Pinpoint the cell where the given text exists, returning its (X, Y) midpoint coordinate. 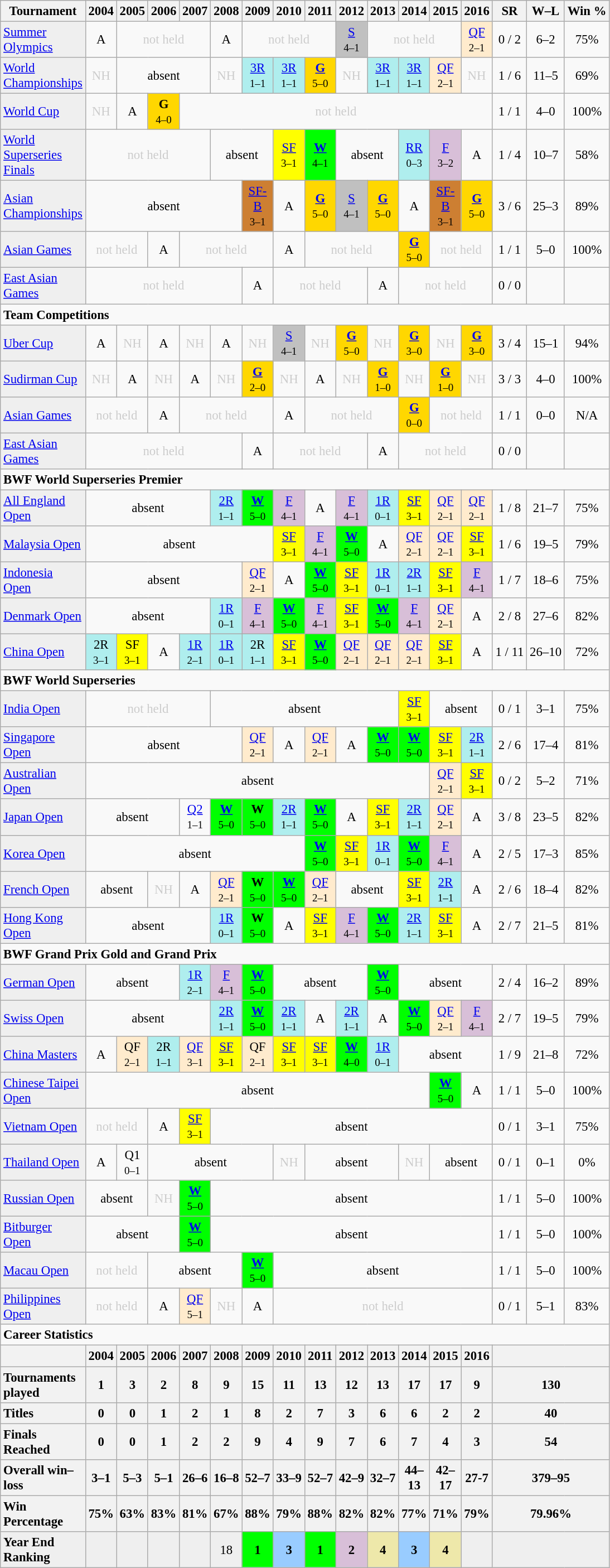
77% (414, 1514)
11 (289, 1384)
Japan Open (43, 818)
12 (351, 1384)
W4–0 (351, 1054)
G2–0 (258, 379)
18–4 (546, 889)
25–3 (546, 206)
BWF Grand Prix Gold and Grand Prix (305, 954)
China Open (43, 653)
0% (587, 1162)
11–5 (546, 76)
79.96% (551, 1514)
Swiss Open (43, 1019)
W–L (546, 11)
5–2 (546, 781)
3 / 3 (510, 379)
1 / 4 (510, 155)
Summer Olympics (43, 40)
Malaysia Open (43, 544)
69% (587, 76)
G0–0 (414, 415)
Win % (587, 11)
0–1 (546, 1162)
44–13 (414, 1477)
Russian Open (43, 1198)
G4–0 (163, 112)
1 / 9 (510, 1054)
BWF World Superseries (305, 681)
85% (587, 853)
42–17 (446, 1477)
379–95 (551, 1477)
0–0 (546, 415)
Philippines Open (43, 1306)
23–5 (546, 818)
10–7 (546, 155)
French Open (43, 889)
Q21–1 (195, 818)
1 / 11 (510, 653)
Uber Cup (43, 342)
World Cup (43, 112)
67% (226, 1514)
Korea Open (43, 853)
QF3–1 (195, 1054)
3 / 6 (510, 206)
27–6 (546, 616)
15–1 (546, 342)
All England Open (43, 508)
15 (258, 1384)
Australian Open (43, 781)
6–2 (546, 40)
21–5 (546, 925)
Vietnam Open (43, 1127)
26–10 (546, 653)
32–7 (383, 1477)
F3–2 (446, 155)
2 / 4 (510, 983)
World Superseries Finals (43, 155)
World Championships (43, 76)
33–9 (289, 1477)
130 (551, 1384)
Chinese Taipei Open (43, 1090)
Denmark Open (43, 616)
40 (551, 1413)
26–6 (195, 1477)
21–7 (546, 508)
58% (587, 155)
17–3 (546, 853)
Career Statistics (305, 1335)
3 / 8 (510, 818)
54 (551, 1441)
Tournaments played (43, 1384)
Sudirman Cup (43, 379)
Q10–1 (132, 1162)
Titles (43, 1413)
China Masters (43, 1054)
Singapore Open (43, 745)
Team Competitions (305, 315)
42–9 (351, 1477)
21–8 (546, 1054)
16–8 (226, 1477)
16–2 (546, 983)
Win Percentage (43, 1514)
5–3 (132, 1477)
Year End Ranking (43, 1550)
1 / 8 (510, 508)
SR (510, 11)
RR0–3 (414, 155)
2R3–1 (101, 653)
2 / 5 (510, 853)
Bitburger Open (43, 1235)
27-7 (477, 1477)
18–6 (546, 580)
94% (587, 342)
QF5–1 (195, 1306)
3 / 4 (510, 342)
Indonesia Open (43, 580)
Thailand Open (43, 1162)
17–4 (546, 745)
N/A (587, 415)
Hong Kong Open (43, 925)
India Open (43, 710)
BWF World Superseries Premier (305, 480)
2 / 8 (510, 616)
Tournament (43, 11)
1 / 7 (510, 580)
63% (132, 1514)
German Open (43, 983)
Overall win–loss (43, 1477)
Finals Reached (43, 1441)
18 (226, 1550)
Asian Championships (43, 206)
Macau Open (43, 1271)
W4–1 (320, 155)
